Identify which cell holds the provided text, then report its (X, Y) central coordinate. 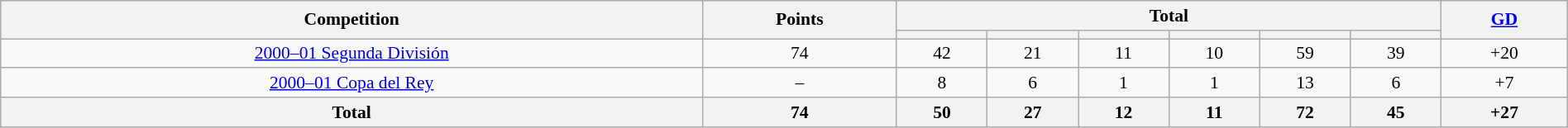
2000–01 Copa del Rey (352, 83)
59 (1305, 53)
21 (1033, 53)
+20 (1505, 53)
10 (1214, 53)
12 (1124, 112)
8 (942, 83)
50 (942, 112)
2000–01 Segunda División (352, 53)
45 (1396, 112)
Points (800, 20)
– (800, 83)
72 (1305, 112)
+7 (1505, 83)
42 (942, 53)
27 (1033, 112)
GD (1505, 20)
39 (1396, 53)
+27 (1505, 112)
Competition (352, 20)
13 (1305, 83)
